Pinpoint the cell where the given text exists, returning its [X, Y] midpoint coordinate. 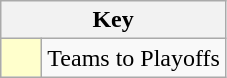
Key [114, 20]
Teams to Playoffs [134, 58]
